Detect which cell encompasses the target text, then output its (X, Y) center coordinate. 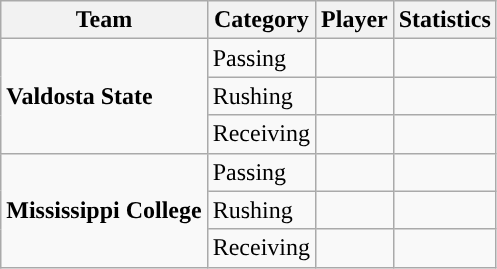
Player (355, 20)
Team (104, 20)
Mississippi College (104, 210)
Category (261, 20)
Valdosta State (104, 96)
Statistics (444, 20)
